Pinpoint the cell where the given text exists, returning its [X, Y] midpoint coordinate. 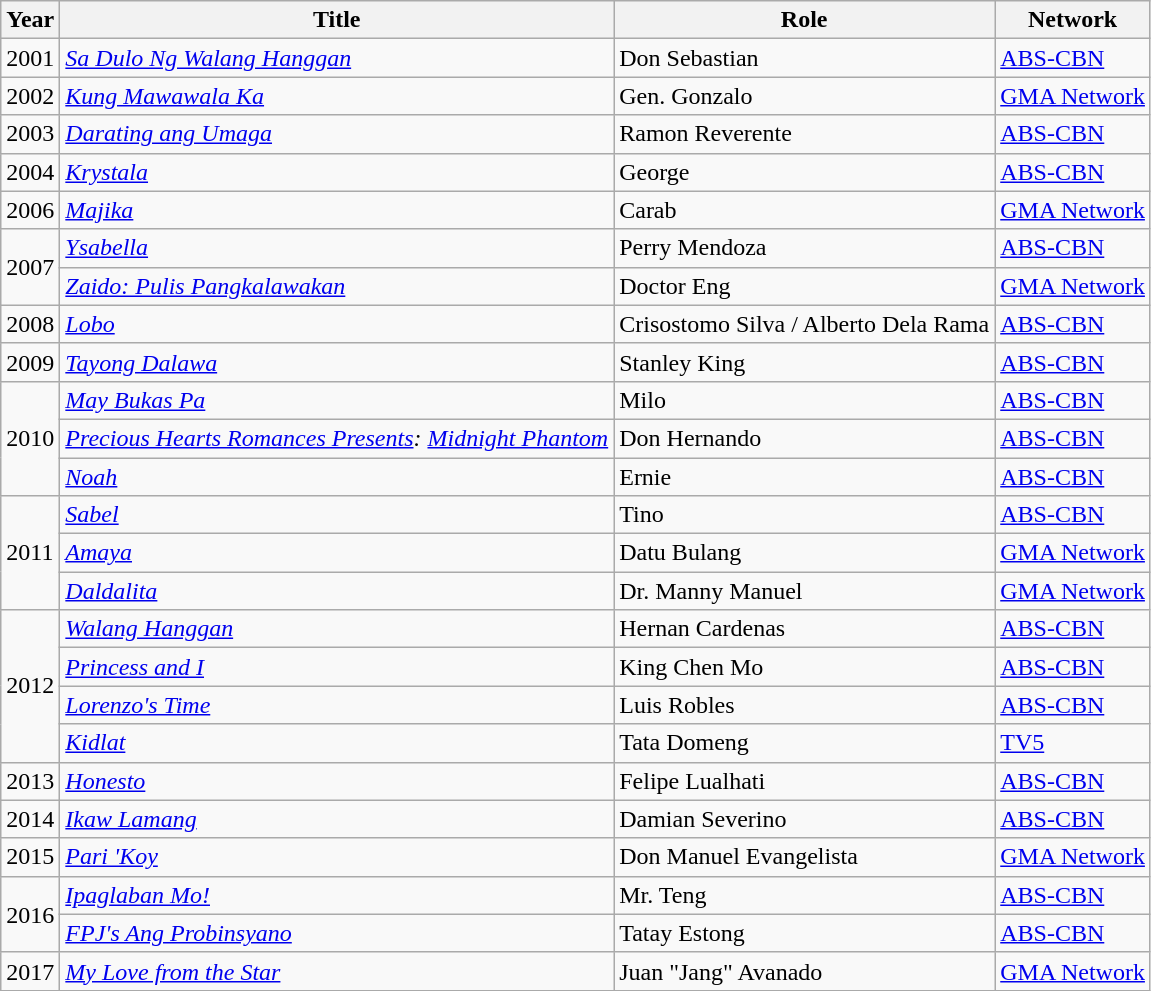
Datu Bulang [804, 553]
Honesto [337, 781]
2009 [30, 362]
2003 [30, 134]
Krystala [337, 172]
Perry Mendoza [804, 248]
Carab [804, 210]
2008 [30, 324]
2002 [30, 96]
Zaido: Pulis Pangkalawakan [337, 286]
Ikaw Lamang [337, 819]
Kidlat [337, 743]
Don Sebastian [804, 58]
Daldalita [337, 591]
Role [804, 20]
Tino [804, 515]
Majika [337, 210]
May Bukas Pa [337, 400]
Tayong Dalawa [337, 362]
2015 [30, 857]
Sa Dulo Ng Walang Hanggan [337, 58]
Precious Hearts Romances Presents: Midnight Phantom [337, 438]
2013 [30, 781]
Year [30, 20]
Ipaglaban Mo! [337, 895]
My Love from the Star [337, 971]
2016 [30, 914]
Walang Hanggan [337, 629]
Felipe Lualhati [804, 781]
Darating ang Umaga [337, 134]
Lorenzo's Time [337, 705]
Princess and I [337, 667]
Hernan Cardenas [804, 629]
2001 [30, 58]
Luis Robles [804, 705]
2014 [30, 819]
Kung Mawawala Ka [337, 96]
Tatay Estong [804, 933]
Don Manuel Evangelista [804, 857]
Tata Domeng [804, 743]
Crisostomo Silva / Alberto Dela Rama [804, 324]
2012 [30, 686]
Lobo [337, 324]
Doctor Eng [804, 286]
Noah [337, 477]
2010 [30, 438]
Ernie [804, 477]
2007 [30, 267]
2004 [30, 172]
2006 [30, 210]
Juan "Jang" Avanado [804, 971]
Stanley King [804, 362]
Damian Severino [804, 819]
Ramon Reverente [804, 134]
Dr. Manny Manuel [804, 591]
2011 [30, 553]
Milo [804, 400]
Gen. Gonzalo [804, 96]
Amaya [337, 553]
Ysabella [337, 248]
King Chen Mo [804, 667]
Sabel [337, 515]
FPJ's Ang Probinsyano [337, 933]
TV5 [1073, 743]
Pari 'Koy [337, 857]
Don Hernando [804, 438]
George [804, 172]
Network [1073, 20]
2017 [30, 971]
Title [337, 20]
Mr. Teng [804, 895]
